Extract the [X, Y] coordinate from the center of the cell holding the provided text.  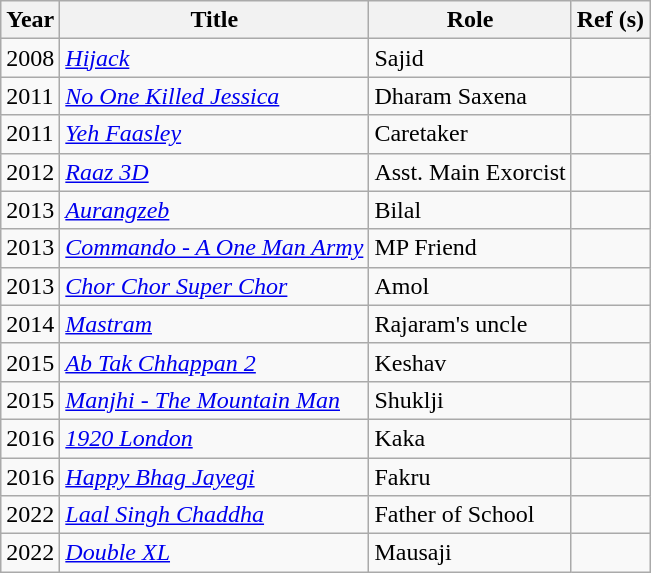
Aurangzeb [214, 210]
2012 [30, 172]
Sajid [470, 58]
Laal Singh Chaddha [214, 515]
Mastram [214, 324]
Commando - A One Man Army [214, 248]
Hijack [214, 58]
Year [30, 20]
Asst. Main Exorcist [470, 172]
No One Killed Jessica [214, 96]
2008 [30, 58]
Double XL [214, 553]
Amol [470, 286]
Ab Tak Chhappan 2 [214, 362]
Chor Chor Super Chor [214, 286]
Rajaram's uncle [470, 324]
Title [214, 20]
Ref (s) [610, 20]
Dharam Saxena [470, 96]
Mausaji [470, 553]
Shuklji [470, 400]
Role [470, 20]
Kaka [470, 438]
1920 London [214, 438]
Keshav [470, 362]
Bilal [470, 210]
Father of School [470, 515]
MP Friend [470, 248]
Yeh Faasley [214, 134]
Manjhi - The Mountain Man [214, 400]
Happy Bhag Jayegi [214, 477]
Raaz 3D [214, 172]
Fakru [470, 477]
Caretaker [470, 134]
2014 [30, 324]
